Pinpoint the cell where the given text exists, returning its (X, Y) midpoint coordinate. 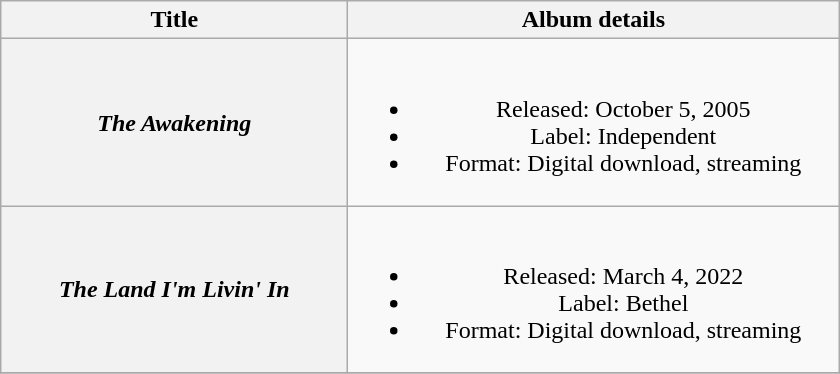
Album details (594, 20)
Released: October 5, 2005Label: IndependentFormat: Digital download, streaming (594, 122)
Title (174, 20)
Released: March 4, 2022Label: BethelFormat: Digital download, streaming (594, 290)
The Awakening (174, 122)
The Land I'm Livin' In (174, 290)
